For the text-containing cell, return its midpoint in [X, Y] coordinate format. 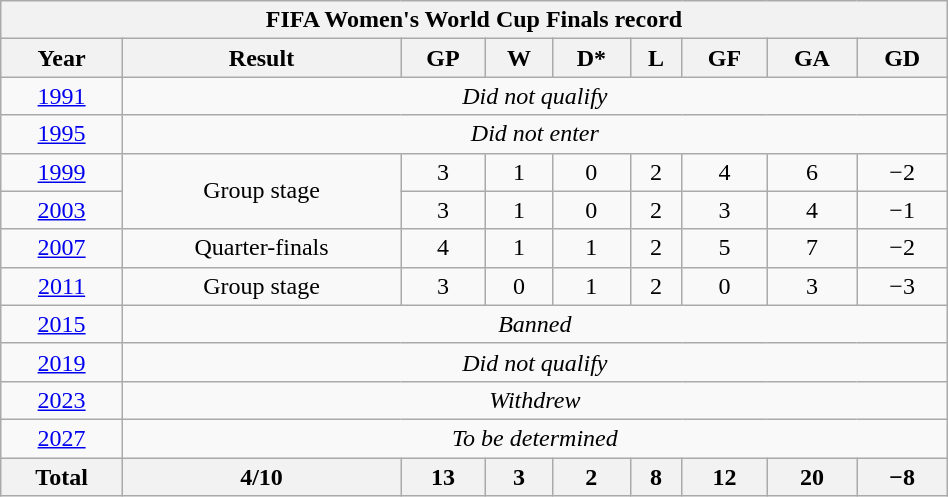
GP [444, 58]
Quarter-finals [261, 248]
1999 [62, 172]
Withdrew [534, 400]
To be determined [534, 438]
Year [62, 58]
Banned [534, 324]
12 [724, 477]
D* [592, 58]
5 [724, 248]
20 [812, 477]
1991 [62, 96]
Result [261, 58]
FIFA Women's World Cup Finals record [474, 20]
Did not enter [534, 134]
−3 [902, 286]
6 [812, 172]
4/10 [261, 477]
2019 [62, 362]
W [520, 58]
2023 [62, 400]
1995 [62, 134]
−1 [902, 210]
2015 [62, 324]
GA [812, 58]
2027 [62, 438]
13 [444, 477]
2003 [62, 210]
8 [656, 477]
Total [62, 477]
GD [902, 58]
GF [724, 58]
2011 [62, 286]
L [656, 58]
7 [812, 248]
2007 [62, 248]
−8 [902, 477]
